Detect which cell encompasses the target text, then output its (X, Y) center coordinate. 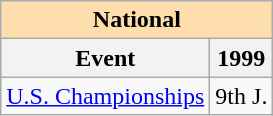
U.S. Championships (106, 96)
9th J. (242, 96)
National (137, 20)
Event (106, 58)
1999 (242, 58)
